From the cell containing the given text, extract its center point as [X, Y] coordinate. 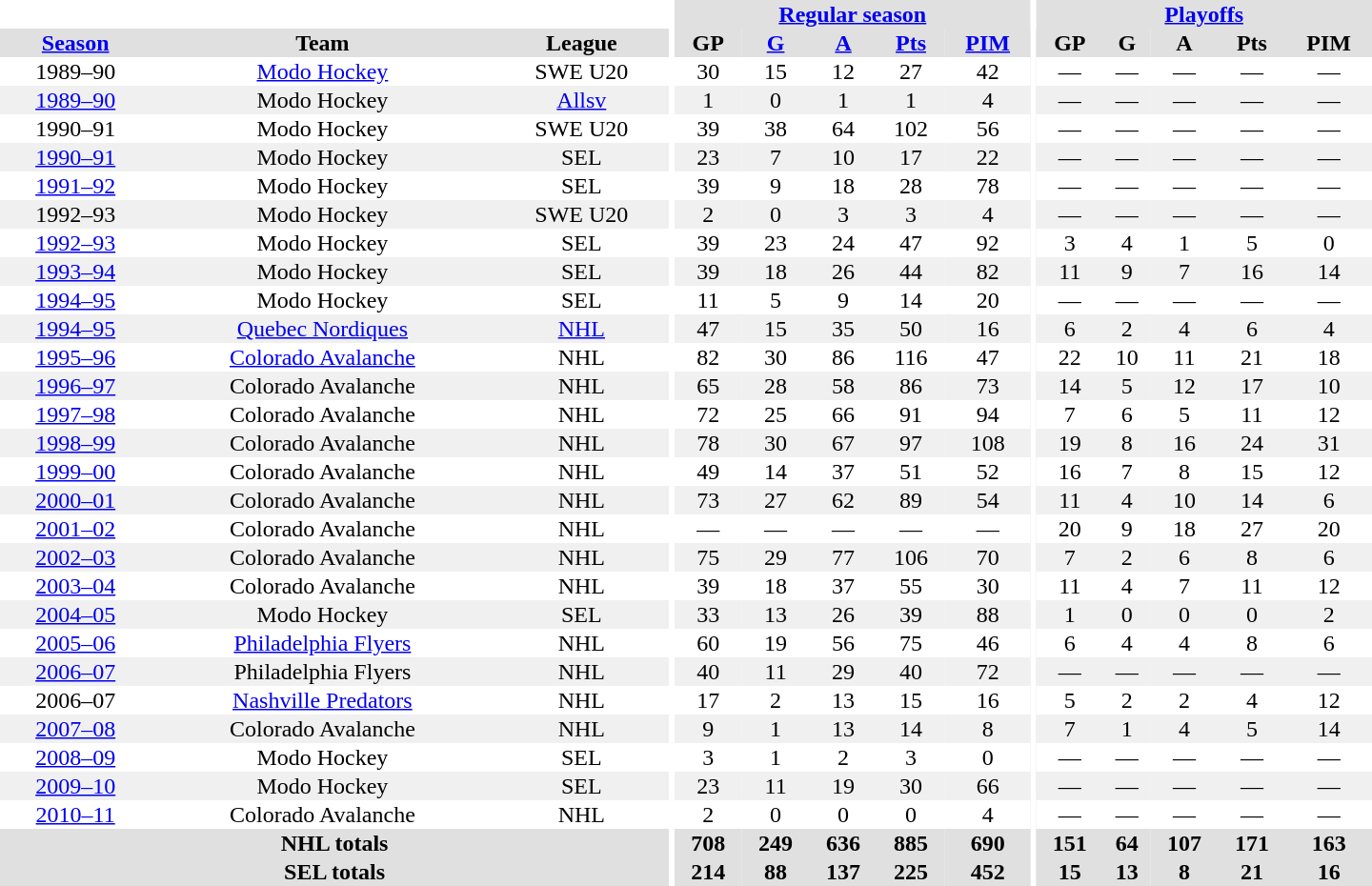
67 [844, 443]
62 [844, 500]
35 [844, 329]
55 [911, 586]
106 [911, 557]
Quebec Nordiques [322, 329]
Season [75, 43]
94 [988, 414]
2010–11 [75, 815]
225 [911, 872]
708 [709, 843]
58 [844, 386]
151 [1069, 843]
Allsv [581, 100]
249 [776, 843]
2007–08 [75, 729]
33 [709, 614]
163 [1328, 843]
1993–94 [75, 272]
89 [911, 500]
2008–09 [75, 757]
1997–98 [75, 414]
60 [709, 643]
Regular season [853, 14]
92 [988, 243]
31 [1328, 443]
46 [988, 643]
42 [988, 71]
2003–04 [75, 586]
885 [911, 843]
25 [776, 414]
1996–97 [75, 386]
2004–05 [75, 614]
NHL totals [334, 843]
2001–02 [75, 529]
2000–01 [75, 500]
38 [776, 129]
636 [844, 843]
70 [988, 557]
League [581, 43]
54 [988, 500]
Team [322, 43]
102 [911, 129]
91 [911, 414]
65 [709, 386]
44 [911, 272]
49 [709, 472]
Nashville Predators [322, 700]
108 [988, 443]
50 [911, 329]
116 [911, 357]
1998–99 [75, 443]
Playoffs [1204, 14]
2005–06 [75, 643]
214 [709, 872]
1995–96 [75, 357]
690 [988, 843]
107 [1183, 843]
2002–03 [75, 557]
171 [1252, 843]
137 [844, 872]
51 [911, 472]
SEL totals [334, 872]
1999–00 [75, 472]
52 [988, 472]
77 [844, 557]
452 [988, 872]
97 [911, 443]
2009–10 [75, 786]
1991–92 [75, 186]
